Return the [x, y] coordinate for the center point of the cell that contains the specified text.  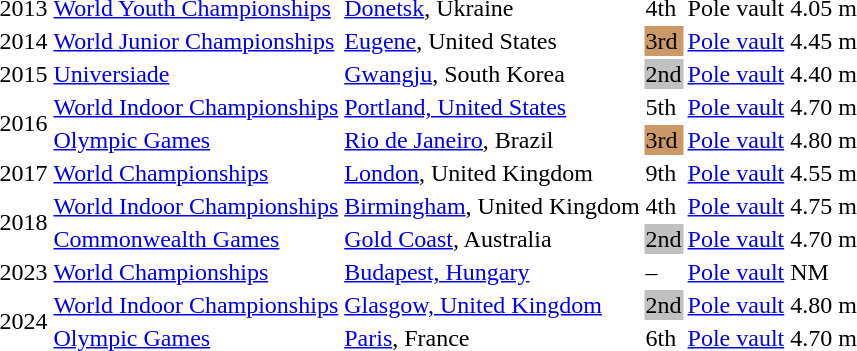
Portland, United States [492, 107]
Universiade [196, 74]
Eugene, United States [492, 41]
Olympic Games [196, 140]
5th [664, 107]
London, United Kingdom [492, 173]
– [664, 272]
Gold Coast, Australia [492, 239]
Rio de Janeiro, Brazil [492, 140]
Commonwealth Games [196, 239]
Birmingham, United Kingdom [492, 206]
World Junior Championships [196, 41]
Gwangju, South Korea [492, 74]
Budapest, Hungary [492, 272]
4th [664, 206]
9th [664, 173]
Glasgow, United Kingdom [492, 305]
